From the cell containing the given text, extract its center point as [x, y] coordinate. 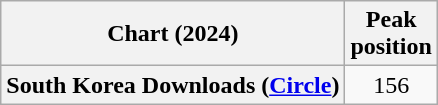
Peakposition [391, 34]
Chart (2024) [173, 34]
156 [391, 85]
South Korea Downloads (Circle) [173, 85]
